Return (X, Y) of the center of cell containing provided text 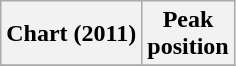
Peak position (188, 34)
Chart (2011) (72, 34)
